Search for the cell housing the specified text and yield its [X, Y] center coordinate. 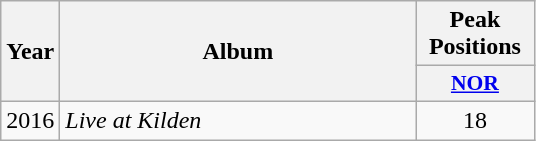
Album [238, 52]
NOR [475, 84]
Live at Kilden [238, 120]
Peak Positions [475, 34]
Year [30, 52]
2016 [30, 120]
18 [475, 120]
